Locate the cell with the specified text and output its (x, y) center coordinate. 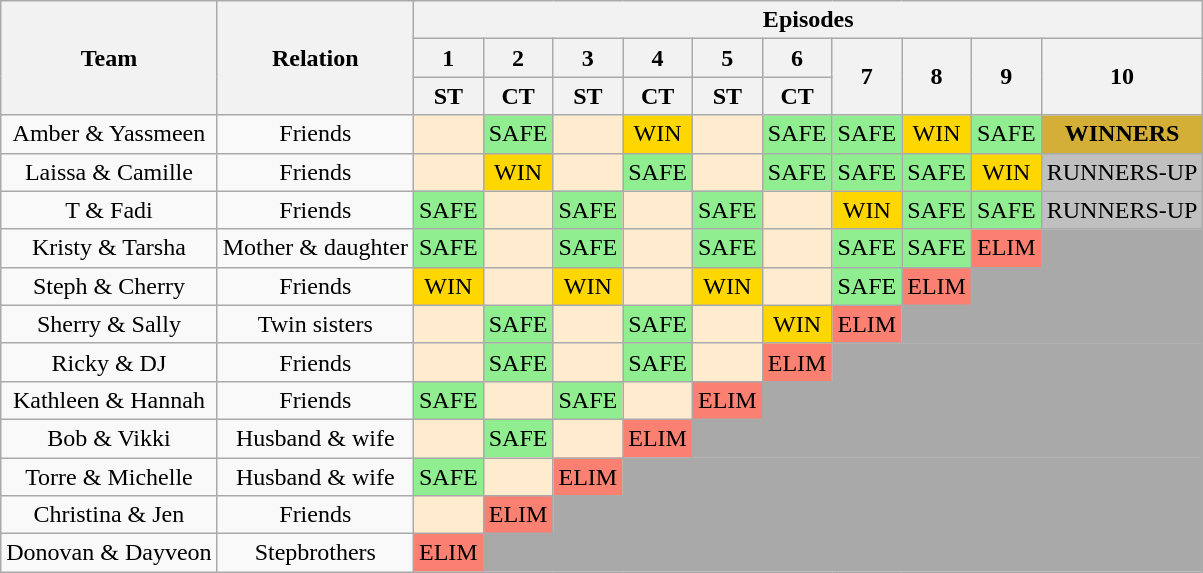
Bob & Vikki (109, 438)
10 (1122, 77)
Kathleen & Hannah (109, 400)
Team (109, 58)
Episodes (808, 20)
Steph & Cherry (109, 286)
Christina & Jen (109, 515)
5 (727, 58)
Relation (315, 58)
Sherry & Sally (109, 324)
8 (937, 77)
Mother & daughter (315, 248)
Stepbrothers (315, 553)
9 (1006, 77)
2 (518, 58)
T & Fadi (109, 210)
3 (588, 58)
Twin sisters (315, 324)
Torre & Michelle (109, 477)
1 (448, 58)
4 (658, 58)
Laissa & Camille (109, 172)
Kristy & Tarsha (109, 248)
WINNERS (1122, 134)
Amber & Yassmeen (109, 134)
6 (797, 58)
Ricky & DJ (109, 362)
7 (867, 77)
Donovan & Dayveon (109, 553)
